Identify which cell holds the provided text, then report its (x, y) central coordinate. 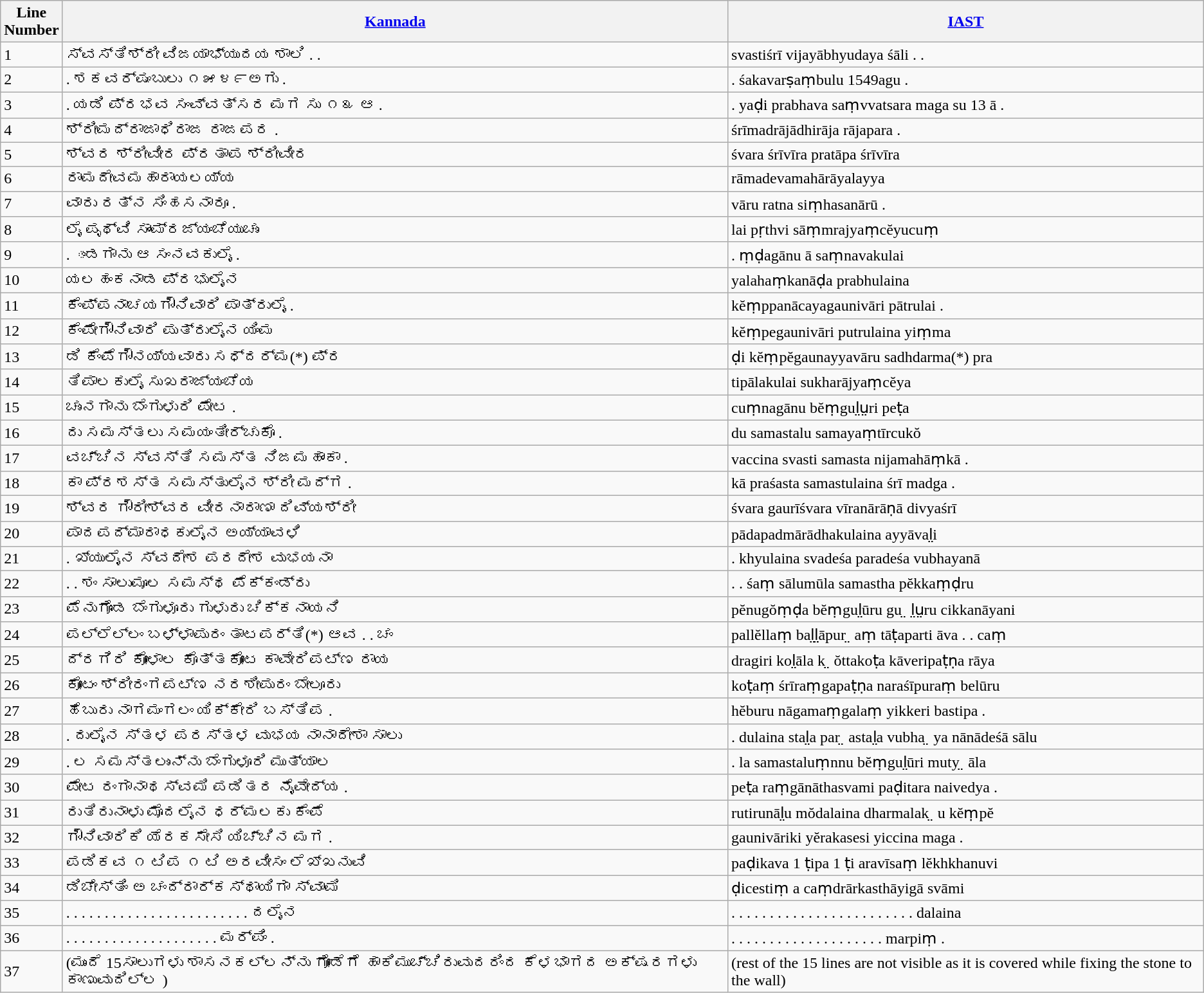
ಗೌನಿವಾರಿಕಿ ಯೆರಕಸೇಸಿ ಯಿಚ್ಚಿನ ಮಗ . (395, 837)
ರಾಮದೇವಮಹಾರಾಯಲಯ್ಯ (395, 179)
ಪೆನುಗೊಂಡ ಬೆಂಗುಳೂರು ಗುಳುರು ಚಿಕ್ಕನಾಯನಿ (395, 609)
svastiśrī vijayābhyudaya śāli . . (966, 55)
Kannada (395, 22)
13 (32, 357)
21 (32, 559)
. śakavarṣaṃbulu 1549agu . (966, 80)
ಶ್ವರ ಗೌರೀಶ್ವರ ವೀರನಾರಾಣಾ ದಿವ್ಯಶ್ರೀ (395, 508)
śvara gaurīśvara vīranārāṇā divyaśrī (966, 508)
34 (32, 888)
. ಲ ಸಮಸ್ತಲುಂನ್ನು ಬೆಂಗುಳೂರಿ ಮುತ್ಯಾಲ (395, 762)
vāru ratna siṃhasanārū . (966, 204)
pĕnugŏṃḍa bĕṃgul̤ūru gu ̤ l̤ṳru cikkanāyani (966, 609)
27 (32, 711)
śrīmadrājādhirāja rājapara . (966, 130)
17 (32, 459)
. yaḍi prabhava saṃvvatsara maga su 13 ā . (966, 105)
ಡಿ ಕೆಂಪೆಗೌನಯ್ಯವಾರು ಸಧ್ದರ್ಮ(*) ಪ್ರ (395, 357)
LineNumber (32, 22)
. ṃḍagānu ā saṃnavakulai (966, 255)
33 (32, 862)
ಕೋಟಂ ಶ್ರೀರಂಗಪಟ್ಣ ನರಶೀಪುರಂ ಬೇಲೂರು (395, 686)
12 (32, 331)
yalahaṃkanāḍa prabhulaina (966, 280)
ವಾರು ರತ್ನ ಸಿಂಹಸನಾರೂ . (395, 204)
IAST (966, 22)
. ಶಕವರ್ಷಂಬುಲು ೧೫೪೯ಅಗು . (395, 80)
ದ್ರಗಿರಿ ಕೋಳಾಲ ಕೊತ್ತಕೋಟ ಕಾವೇರಿಪಟ್ಣ ರಾಯ (395, 660)
14 (32, 382)
kĕṃppanācayagaunivāri pātrulai . (966, 305)
. khyulaina svadeśa paradeśa vubhayanā (966, 559)
3 (32, 105)
śvara śrīvīra pratāpa śrīvīra (966, 154)
ಪಲ್ಲೆಲ್ಲಂ ಬಳ್ಳಾಪುರಂ ತಾಟಪರ್ತಿ(*) ಆವ . . ಚಂ (395, 635)
15 (32, 408)
19 (32, 508)
pallĕllaṃ bal̤l̤̤āpur ̤ aṃ tāṭaparti āva . . caṃ (966, 635)
8 (32, 230)
. ಂಡಗಾನು ಆ ಸಂನವಕುಲೈ . (395, 255)
ಯಲಹಂಕನಾಡ ಪ್ರಭುಲೈನ (395, 280)
pādapadmārādhakulaina ayyāval̤i (966, 534)
18 (32, 483)
30 (32, 787)
ಶ್ರೀಮದ್ರಾಜಾಧಿರಾಜ ರಾಜಪರ . (395, 130)
10 (32, 280)
20 (32, 534)
ತಿಪಾಲಕುಲೈ ಸುಖರಾಜ್ಯಂಚೆಯ (395, 382)
. . . . . . . . . . . . . . . . . . . . marpiṃ . (966, 938)
dragiri kol̤āla k ̤ ŏttakoṭa kāveripaṭṇa rāya (966, 660)
1 (32, 55)
9 (32, 255)
. ಖ್ಯುಲೈನ ಸ್ವದೇಶ ಪರದೇಶ ವುಭಯನಾ (395, 559)
4 (32, 130)
ಲೈ ಪೃಥ್ವಿ ಸಾಂಮ್ರಜ್ಯಂಚೆಯುಚುಂ (395, 230)
ಶ್ವರ ಶ್ರೀವೀರ ಪ್ರತಾಪ ಶ್ರೀವೀರ (395, 154)
rāmadevamahārāyalayya (966, 179)
cuṃnagānu bĕṃgul̤ṳri peṭa (966, 408)
ದು ಸಮಸ್ತಲು ಸಮಯಂತೀರ್ಚುಕೊ . (395, 433)
. . . . . . . . . . . . . . . . . . . . . . . . ದಲೈನ (395, 913)
28 (32, 736)
(rest of the 15 lines are not visible as it is covered while fixing the stone to the wall) (966, 971)
31 (32, 813)
hĕburu nāgamaṃgalaṃ yikkeri bastipa . (966, 711)
. dulaina stal̤a par ̤ astal̤a vubha ̤ ya nānādeśā sālu (966, 736)
ಸ್ವಸ್ತಿಶ್ರೀ ವಿಜಯಾಭ್ಯುದಯ ಶಾಲಿ . . (395, 55)
ಕಾ ಪ್ರಶಸ್ತ ಸಮಸ್ತುಲೈನ ಶ್ರೀ ಮದ್ಗ . (395, 483)
. . ಶಂ ಸಾಲುಮೂಲ ಸಮಸ್ಥ ಪೆಕ್ಕಂಡ್ರು (395, 584)
. ಯಡಿ ಪ್ರಭವ ಸಂವ್ವತ್ಸರ ಮಗ ಸು ೧೩ ಆ . (395, 105)
rutirunāl̤u mŏdalaina dharmalak ̤ u kĕṃpĕ (966, 813)
16 (32, 433)
. . . . . . . . . . . . . . . . . . . . ಮರ್ಪಿಂ . (395, 938)
ಪಡಿಕವ ೧ ಟಿಪ ೧ ಟಿ ಅರವೀಸಂ ಲೆಖ್ಖನುವಿ (395, 862)
32 (32, 837)
7 (32, 204)
25 (32, 660)
. la samastaluṃnnu bĕṃgul̤ūri muty ̤ āla (966, 762)
ḍi kĕṃpĕgaunayyavāru sadhdarma(*) pra (966, 357)
tipālakulai sukharājyaṃcĕya (966, 382)
. ದುಲೈನ ಸ್ತಳ ಪರಸ್ತಳ ವುಭಯ ನಾನಾದೇಶಾ ಸಾಲು (395, 736)
lai pṛthvi sāṃmrajyaṃcĕyucuṃ (966, 230)
. . . . . . . . . . . . . . . . . . . . . . . . dalaina (966, 913)
ಪೇಟ ರಂಗಾನಾಥಸ್ವಮಿ ಪಡಿತರ ನೈವೇದ್ಯ . (395, 787)
36 (32, 938)
koṭaṃ śrīraṃgapaṭṇa naraśīpuraṃ belūru (966, 686)
24 (32, 635)
22 (32, 584)
23 (32, 609)
ಹೆಬುರು ನಾಗಮಂಗಲಂ ಯಿಕ್ಕೇರಿ ಬಸ್ತಿಪ . (395, 711)
26 (32, 686)
2 (32, 80)
ಚುಂನಗಾನು ಬೆಂಗುಳುರಿ ಪೇಟ . (395, 408)
11 (32, 305)
du samastalu samayaṃtīrcukŏ (966, 433)
kā praśasta samastulaina śrī madga . (966, 483)
kĕṃpegaunivāri putrulaina yiṃma (966, 331)
ವಚ್ಚಿನ ಸ್ವಸ್ತಿ ಸಮಸ್ತ ನಿಜಮಹಾಂಕಾ . (395, 459)
. . śaṃ sālumūla samastha pĕkkaṃḍru (966, 584)
5 (32, 154)
ಪಾದಪದ್ಮಾರಾಧಕುಲೈನ ಅಯ್ಯಾವಳಿ (395, 534)
ರುತಿರುನಾಳು ಮೊದಲೈನ ಧರ್ಮಲಕು ಕೆಂಪೆ (395, 813)
ಕೆಂಪೇಗೌನಿವಾರಿ ಪುತ್ರುಲೈನ ಯಿಂಮ (395, 331)
37 (32, 971)
(ಮುಂದೆ 15ಸಾಲುಗಳು ಶಾಸನಕಲ್ಲನ್ನು ಗೋಡೆಗೆ ಹಾಕಿಮುಚ್ಚಿರುವುದರಿಂದ ಕೆಳಭಾಗದ ಅಕ್ಷರಗಳು ಕಾಣುವುದಿಲ್ಲ ) (395, 971)
peṭa raṃgānāthasvami paḍitara naivedya . (966, 787)
6 (32, 179)
vaccina svasti samasta nijamahāṃkā . (966, 459)
ಡಿಚೇಸ್ತಿಂ ಅ ಚಂದ್ರಾರ್ಕಸ್ಥಾಯಿಗಾ ಸ್ವಾಮಿ (395, 888)
29 (32, 762)
35 (32, 913)
gaunivāriki yĕrakasesi yiccina maga . (966, 837)
ḍicestiṃ a caṃdrārkasthāyigā svāmi (966, 888)
paḍikava 1 ṭipa 1 ṭi aravīsaṃ lĕkhkhanuvi (966, 862)
ಕೆಂಪ್ಪನಾಚಯಗೌನಿವಾರಿ ಪಾತ್ರುಲೈ . (395, 305)
